Return the (X, Y) coordinate for the center point of the cell that contains the specified text.  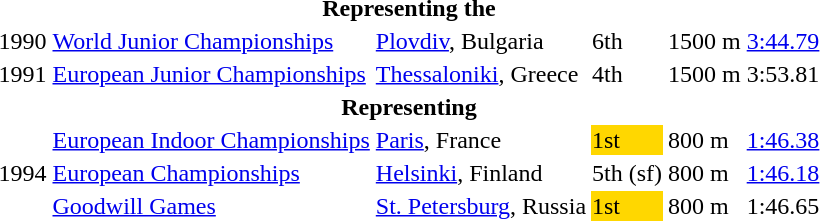
Helsinki, Finland (480, 173)
European Indoor Championships (211, 140)
Goodwill Games (211, 206)
Plovdiv, Bulgaria (480, 41)
Thessaloniki, Greece (480, 74)
St. Petersburg, Russia (480, 206)
European Championships (211, 173)
Paris, France (480, 140)
European Junior Championships (211, 74)
6th (628, 41)
World Junior Championships (211, 41)
5th (sf) (628, 173)
4th (628, 74)
